Provide the [X, Y] coordinate of the cell's center where the given text is located.  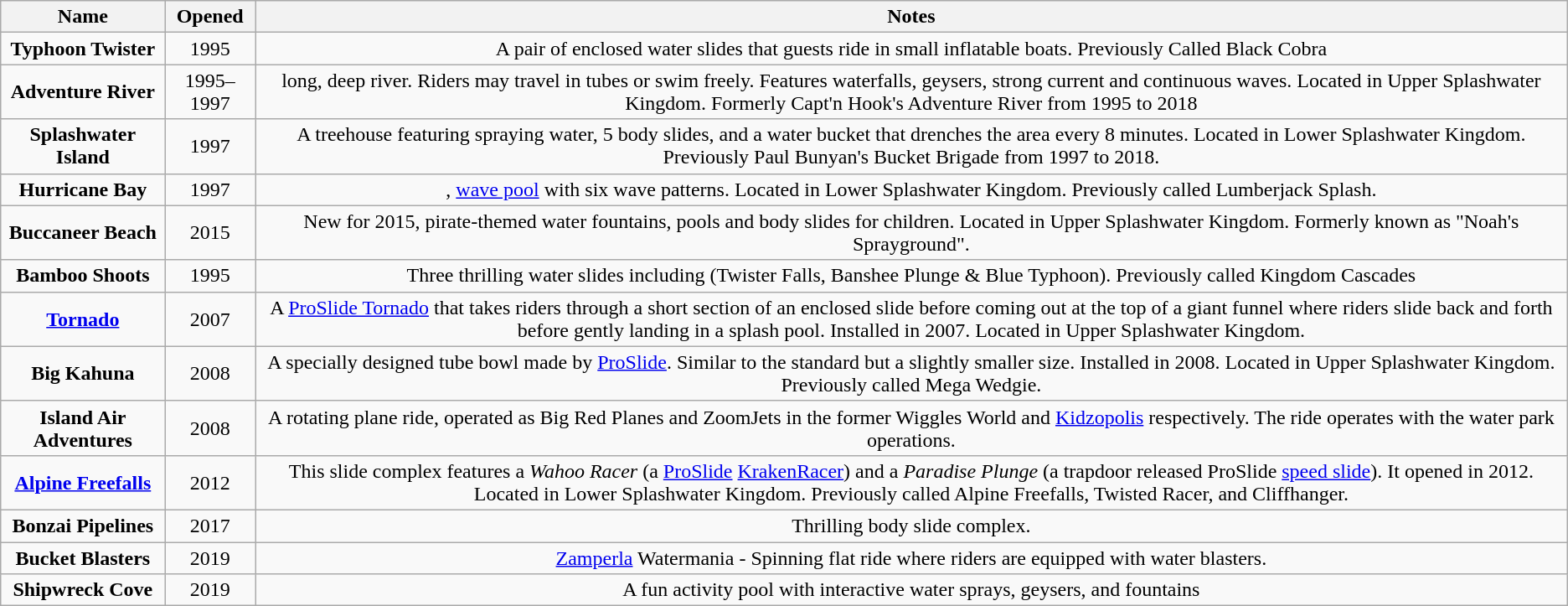
Opened [210, 17]
2017 [210, 526]
Bonzai Pipelines [83, 526]
Bamboo Shoots [83, 276]
A fun activity pool with interactive water sprays, geysers, and fountains [911, 590]
Adventure River [83, 92]
Typhoon Twister [83, 49]
Thrilling body slide complex. [911, 526]
Zamperla Watermania - Spinning flat ride where riders are equipped with water blasters. [911, 557]
Name [83, 17]
Island Air Adventures [83, 427]
2015 [210, 233]
Splashwater Island [83, 146]
Buccaneer Beach [83, 233]
Notes [911, 17]
1995–1997 [210, 92]
2007 [210, 319]
, wave pool with six wave patterns. Located in Lower Splashwater Kingdom. Previously called Lumberjack Splash. [911, 189]
Bucket Blasters [83, 557]
Hurricane Bay [83, 189]
Three thrilling water slides including (Twister Falls, Banshee Plunge & Blue Typhoon). Previously called Kingdom Cascades [911, 276]
Tornado [83, 319]
A pair of enclosed water slides that guests ride in small inflatable boats. Previously Called Black Cobra [911, 49]
2012 [210, 483]
Big Kahuna [83, 374]
Alpine Freefalls [83, 483]
Shipwreck Cove [83, 590]
